For the text-containing cell, return its midpoint in [X, Y] coordinate format. 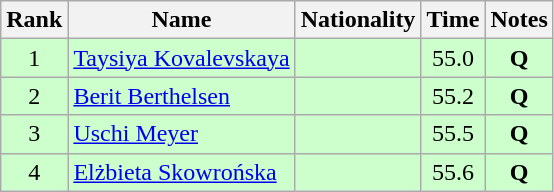
Taysiya Kovalevskaya [182, 58]
Rank [34, 20]
55.2 [453, 96]
Name [182, 20]
Berit Berthelsen [182, 96]
2 [34, 96]
Notes [519, 20]
Uschi Meyer [182, 134]
Nationality [358, 20]
4 [34, 172]
1 [34, 58]
Elżbieta Skowrońska [182, 172]
Time [453, 20]
55.5 [453, 134]
3 [34, 134]
55.6 [453, 172]
55.0 [453, 58]
